Return (X, Y) of the center of cell containing provided text 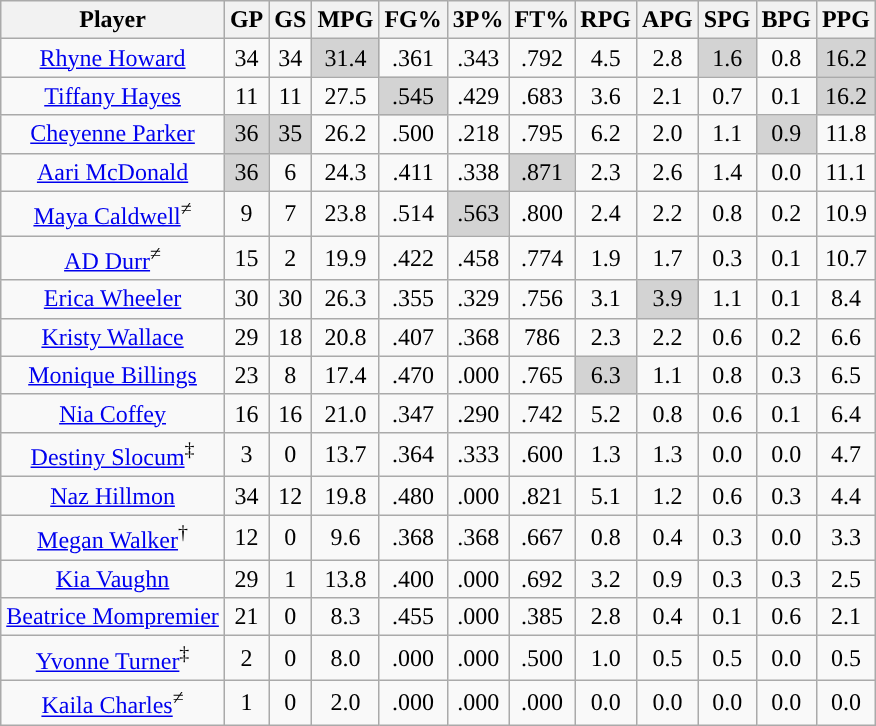
7 (290, 214)
FG% (413, 20)
Nia Coffey (113, 413)
3P% (478, 20)
.385 (542, 617)
.422 (413, 258)
1.7 (668, 258)
35 (290, 134)
.361 (413, 58)
Kristy Wallace (113, 337)
.514 (413, 214)
GP (246, 20)
23 (246, 375)
4.7 (846, 454)
.667 (542, 538)
9 (246, 214)
0.7 (727, 96)
18 (290, 337)
.795 (542, 134)
.683 (542, 96)
.407 (413, 337)
.411 (413, 172)
27.5 (346, 96)
23.8 (346, 214)
3.6 (606, 96)
Kaila Charles≠ (113, 702)
11.1 (846, 172)
6.4 (846, 413)
8.0 (346, 658)
.545 (413, 96)
Maya Caldwell≠ (113, 214)
Tiffany Hayes (113, 96)
.455 (413, 617)
.742 (542, 413)
.470 (413, 375)
3.3 (846, 538)
.692 (542, 579)
.290 (478, 413)
.871 (542, 172)
15 (246, 258)
.338 (478, 172)
Yvonne Turner‡ (113, 658)
Player (113, 20)
11.8 (846, 134)
SPG (727, 20)
Cheyenne Parker (113, 134)
Monique Billings (113, 375)
8 (290, 375)
.400 (413, 579)
2.5 (846, 579)
10.7 (846, 258)
PPG (846, 20)
.792 (542, 58)
.821 (542, 496)
RPG (606, 20)
Rhyne Howard (113, 58)
.800 (542, 214)
6 (290, 172)
Kia Vaughn (113, 579)
Erica Wheeler (113, 299)
6.5 (846, 375)
.458 (478, 258)
Destiny Slocum‡ (113, 454)
24.3 (346, 172)
Naz Hillmon (113, 496)
MPG (346, 20)
.765 (542, 375)
Beatrice Mompremier (113, 617)
5.1 (606, 496)
.563 (478, 214)
1.2 (668, 496)
4.4 (846, 496)
21 (246, 617)
3 (246, 454)
20.8 (346, 337)
3.9 (668, 299)
4.5 (606, 58)
19.9 (346, 258)
19.8 (346, 496)
.480 (413, 496)
31.4 (346, 58)
.355 (413, 299)
.756 (542, 299)
.600 (542, 454)
21.0 (346, 413)
26.3 (346, 299)
AD Durr≠ (113, 258)
.774 (542, 258)
1.9 (606, 258)
.218 (478, 134)
2.6 (668, 172)
17.4 (346, 375)
3.2 (606, 579)
8.4 (846, 299)
13.8 (346, 579)
1.6 (727, 58)
GS (290, 20)
.429 (478, 96)
APG (668, 20)
10.9 (846, 214)
6.3 (606, 375)
.343 (478, 58)
6.2 (606, 134)
.329 (478, 299)
Aari McDonald (113, 172)
.347 (413, 413)
2.4 (606, 214)
Megan Walker† (113, 538)
FT% (542, 20)
26.2 (346, 134)
1.0 (606, 658)
786 (542, 337)
5.2 (606, 413)
13.7 (346, 454)
8.3 (346, 617)
9.6 (346, 538)
.333 (478, 454)
.364 (413, 454)
6.6 (846, 337)
3.1 (606, 299)
BPG (786, 20)
1.4 (727, 172)
